Identify which cell holds the provided text, then report its (X, Y) central coordinate. 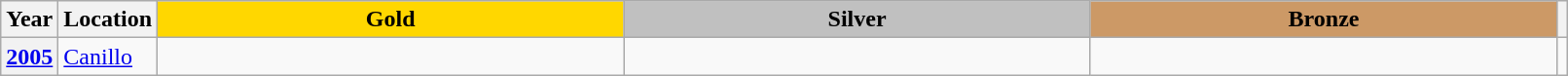
Bronze (1324, 19)
Location (108, 19)
Silver (857, 19)
Canillo (108, 57)
Gold (391, 19)
2005 (29, 57)
Year (29, 19)
